Extract the [x, y] coordinate from the center of the cell holding the provided text.  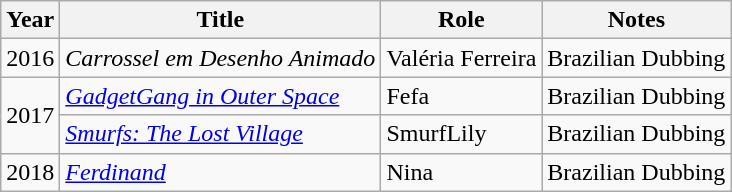
SmurfLily [462, 134]
Carrossel em Desenho Animado [220, 58]
Notes [636, 20]
GadgetGang in Outer Space [220, 96]
Nina [462, 172]
Smurfs: The Lost Village [220, 134]
2017 [30, 115]
Ferdinand [220, 172]
Fefa [462, 96]
Title [220, 20]
Year [30, 20]
Role [462, 20]
2018 [30, 172]
Valéria Ferreira [462, 58]
2016 [30, 58]
